For the text-containing cell, return its midpoint in [x, y] coordinate format. 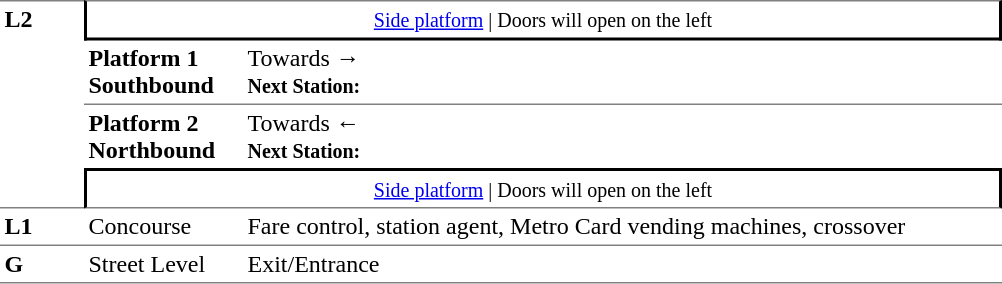
Fare control, station agent, Metro Card vending machines, crossover [622, 226]
Platform 2Northbound [164, 136]
Concourse [164, 226]
Towards ← Next Station: [622, 136]
Exit/Entrance [622, 264]
Street Level [164, 264]
L2 [42, 104]
G [42, 264]
L1 [42, 226]
Towards → Next Station: [622, 72]
Platform 1Southbound [164, 72]
